Extract the [x, y] coordinate from the center of the cell holding the provided text.  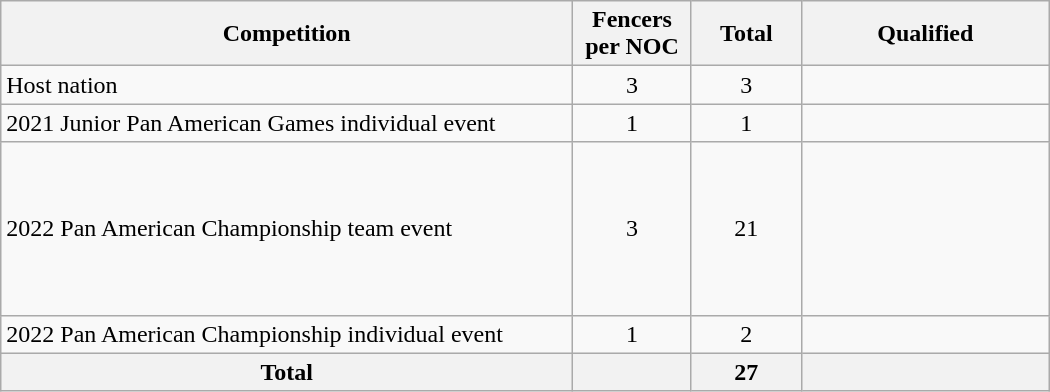
2021 Junior Pan American Games individual event [287, 123]
Host nation [287, 85]
2022 Pan American Championship individual event [287, 334]
27 [746, 372]
2022 Pan American Championship team event [287, 228]
Competition [287, 34]
Fencers per NOC [632, 34]
Qualified [925, 34]
2 [746, 334]
21 [746, 228]
